Provide the (x, y) coordinate of the cell's center where the given text is located.  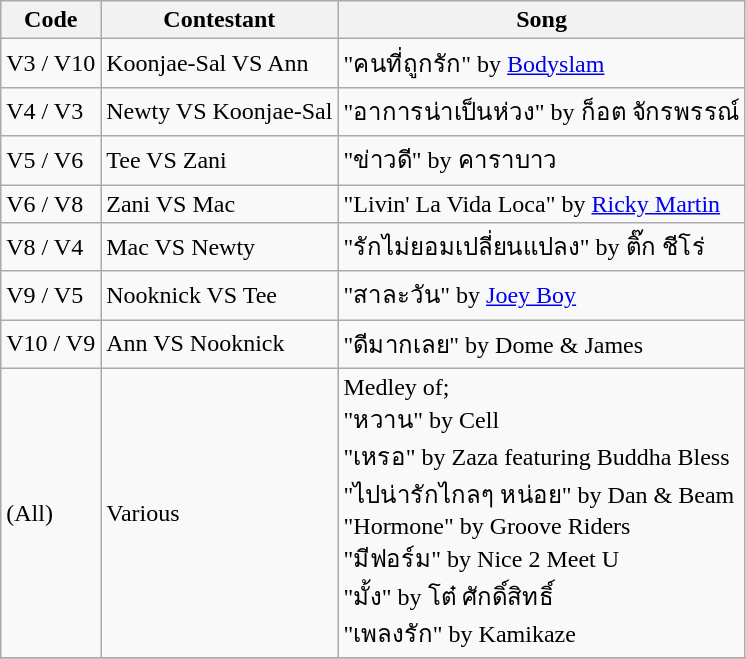
Ann VS Nooknick (220, 344)
Koonjae-Sal VS Ann (220, 64)
Contestant (220, 20)
V4 / V3 (51, 112)
"ข่าวดี" by คาราบาว (542, 160)
"คนที่ถูกรัก" by Bodyslam (542, 64)
V10 / V9 (51, 344)
"ดีมากเลย" by Dome & James (542, 344)
V5 / V6 (51, 160)
"Livin' La Vida Loca" by Ricky Martin (542, 203)
Song (542, 20)
Tee VS Zani (220, 160)
V3 / V10 (51, 64)
V8 / V4 (51, 248)
(All) (51, 513)
V6 / V8 (51, 203)
V9 / V5 (51, 296)
Nooknick VS Tee (220, 296)
Newty VS Koonjae-Sal (220, 112)
Zani VS Mac (220, 203)
Code (51, 20)
"อาการน่าเป็นห่วง" by ก็อต จักรพรรณ์ (542, 112)
"รักไม่ยอมเปลี่ยนแปลง" by ติ๊ก ชีโร่ (542, 248)
"สาละวัน" by Joey Boy (542, 296)
Various (220, 513)
Mac VS Newty (220, 248)
